Scan for the cell matching the given text and deliver its (x, y) coordinate at center. 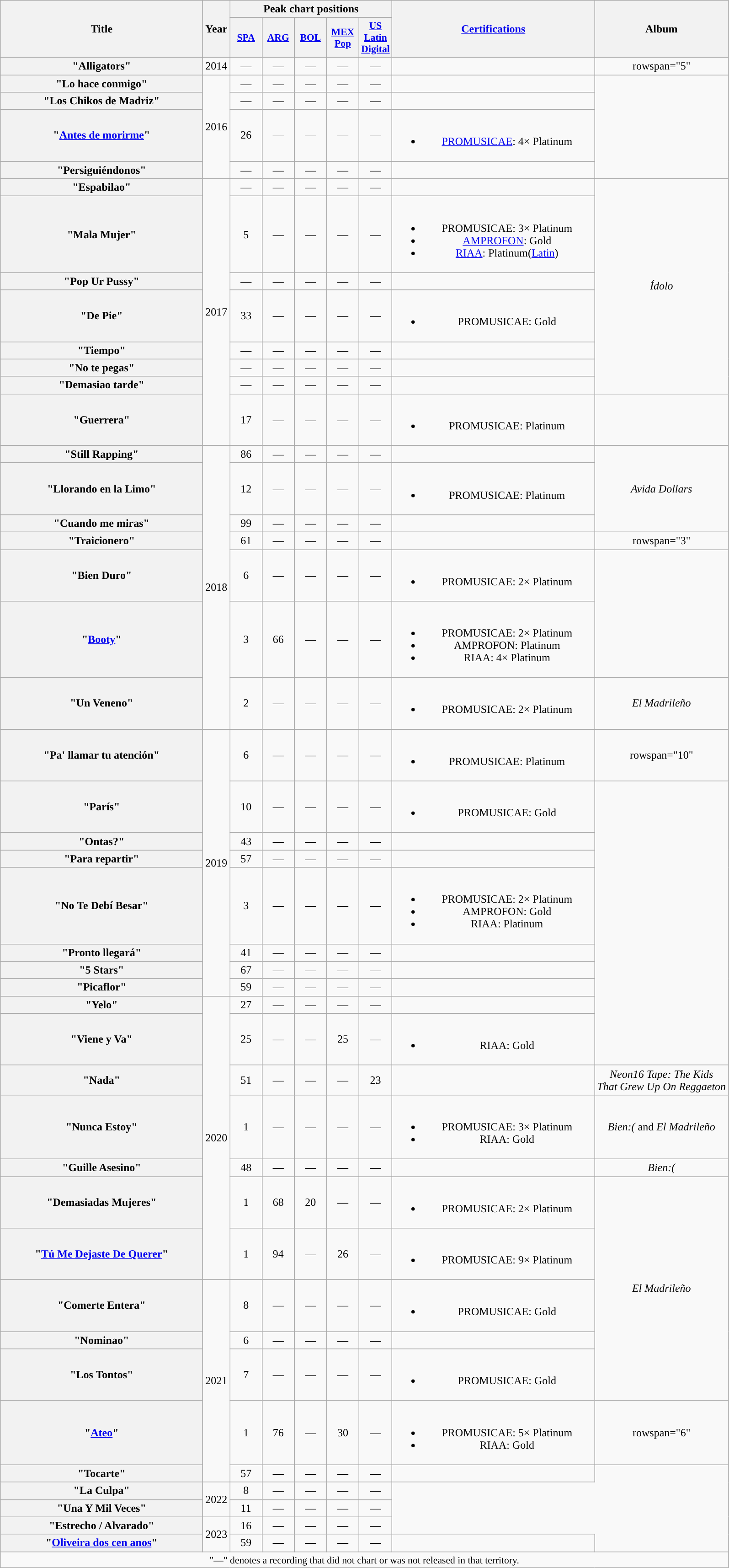
"De Pie" (101, 316)
"Persiguiéndonos" (101, 170)
"Para repartir" (101, 859)
51 (246, 1080)
"Tocarte" (101, 1473)
"Cuando me miras" (101, 523)
67 (246, 970)
BOL (311, 37)
2020 (217, 1138)
Ídolo (662, 286)
"Traicionero" (101, 541)
ARG (278, 37)
"Antes de morirme" (101, 135)
"Nominao" (101, 1340)
5 (246, 234)
"Alligators" (101, 66)
17 (246, 420)
"Lo hace conmigo" (101, 84)
USLatinDigital (375, 37)
2014 (217, 66)
68 (278, 1202)
"Guille Asesino" (101, 1167)
RIAA: Gold (494, 1039)
"Bien Duro" (101, 575)
MEXPop (343, 37)
PROMUSICAE: 4× Platinum (494, 135)
Bien:( and El Madrileño (662, 1127)
Certifications (494, 29)
"Nunca Estoy" (101, 1127)
"Tiempo" (101, 350)
2022 (217, 1499)
PROMUSICAE: 2× PlatinumAMPROFON: GoldRIAA: Platinum (494, 905)
"—" denotes a recording that did not chart or was not released in that territory. (365, 1560)
2023 (217, 1534)
94 (278, 1254)
"Demasiadas Mujeres" (101, 1202)
PROMUSICAE: 3× PlatinumAMPROFON: GoldRIAA: Platinum(Latin) (494, 234)
"Pa' llamar tu atención" (101, 755)
7 (246, 1375)
"Mala Mujer" (101, 234)
27 (246, 1005)
16 (246, 1525)
"5 Stars" (101, 970)
"Viene y Va" (101, 1039)
"Oliveira dos cen anos" (101, 1543)
2017 (217, 312)
"Los Chikos de Madriz" (101, 101)
PROMUSICAE: 3× PlatinumRIAA: Gold (494, 1127)
"Nada" (101, 1080)
"Llorando en la Limo" (101, 488)
"Demasiao tarde" (101, 385)
43 (246, 841)
"No te pegas" (101, 368)
41 (246, 953)
Avida Dollars (662, 488)
SPA (246, 37)
"Una Y Mil Veces" (101, 1508)
rowspan="3" (662, 541)
"Ateo" (101, 1433)
"Yelo" (101, 1005)
Year (217, 29)
Title (101, 29)
33 (246, 316)
61 (246, 541)
"Pronto llegará" (101, 953)
Peak chart positions (311, 9)
Neon16 Tape: The KidsThat Grew Up On Reggaeton (662, 1080)
10 (246, 807)
23 (375, 1080)
2019 (217, 863)
PROMUSICAE: 5× PlatinumRIAA: Gold (494, 1433)
"Estrecho / Alvarado" (101, 1525)
rowspan="6" (662, 1433)
66 (278, 639)
rowspan="10" (662, 755)
PROMUSICAE: 9× Platinum (494, 1254)
"Booty" (101, 639)
Bien:( (662, 1167)
20 (311, 1202)
2 (246, 703)
"Still Rapping" (101, 454)
"Ontas?" (101, 841)
30 (343, 1433)
"La Culpa" (101, 1491)
76 (278, 1433)
"Tú Me Dejaste De Querer" (101, 1254)
rowspan="5" (662, 66)
"Espabilao" (101, 187)
"Un Veneno" (101, 703)
"Pop Ur Pussy" (101, 281)
2018 (217, 587)
86 (246, 454)
"París" (101, 807)
11 (246, 1508)
48 (246, 1167)
"No Te Debí Besar" (101, 905)
"Guerrera" (101, 420)
"Comerte Entera" (101, 1306)
"Los Tontos" (101, 1375)
2021 (217, 1381)
"Picaflor" (101, 987)
2016 (217, 127)
Album (662, 29)
12 (246, 488)
PROMUSICAE: 2× PlatinumAMPROFON: PlatinumRIAA: 4× Platinum (494, 639)
99 (246, 523)
